From the cell containing the given text, extract its center point as [x, y] coordinate. 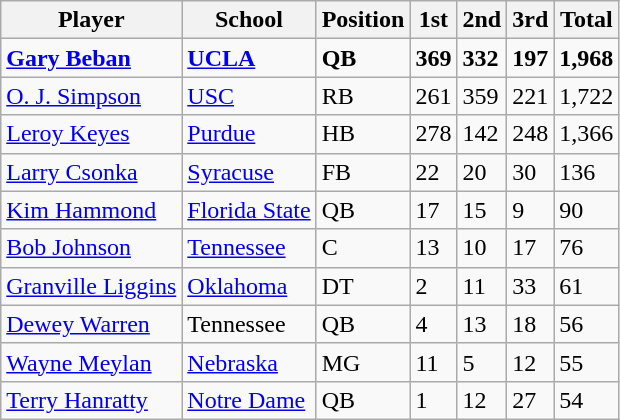
54 [586, 400]
Oklahoma [249, 286]
Purdue [249, 134]
1,968 [586, 58]
Total [586, 20]
UCLA [249, 58]
27 [530, 400]
261 [434, 96]
33 [530, 286]
2nd [482, 20]
Terry Hanratty [92, 400]
4 [434, 324]
USC [249, 96]
Position [363, 20]
278 [434, 134]
136 [586, 172]
197 [530, 58]
332 [482, 58]
Granville Liggins [92, 286]
1 [434, 400]
22 [434, 172]
O. J. Simpson [92, 96]
Wayne Meylan [92, 362]
18 [530, 324]
248 [530, 134]
2 [434, 286]
FB [363, 172]
Syracuse [249, 172]
School [249, 20]
142 [482, 134]
MG [363, 362]
55 [586, 362]
1,366 [586, 134]
C [363, 248]
30 [530, 172]
15 [482, 210]
Dewey Warren [92, 324]
1,722 [586, 96]
Nebraska [249, 362]
HB [363, 134]
Florida State [249, 210]
56 [586, 324]
221 [530, 96]
369 [434, 58]
90 [586, 210]
Bob Johnson [92, 248]
RB [363, 96]
10 [482, 248]
Notre Dame [249, 400]
5 [482, 362]
Larry Csonka [92, 172]
1st [434, 20]
359 [482, 96]
Player [92, 20]
61 [586, 286]
DT [363, 286]
Kim Hammond [92, 210]
Leroy Keyes [92, 134]
20 [482, 172]
76 [586, 248]
Gary Beban [92, 58]
3rd [530, 20]
9 [530, 210]
